Find where the given text appears and provide that cell's center as (x, y) coordinate. 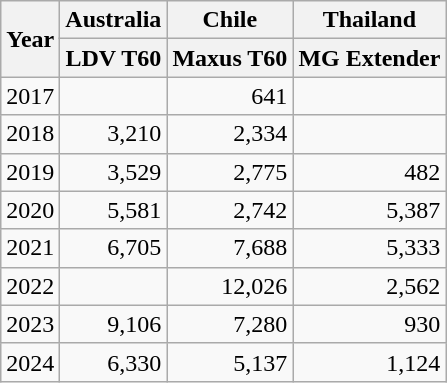
7,688 (230, 248)
2,742 (230, 210)
2,334 (230, 134)
1,124 (370, 362)
641 (230, 96)
Australia (114, 20)
12,026 (230, 286)
2,562 (370, 286)
7,280 (230, 324)
2017 (30, 96)
2023 (30, 324)
Maxus T60 (230, 58)
5,387 (370, 210)
Thailand (370, 20)
2022 (30, 286)
2019 (30, 172)
6,705 (114, 248)
MG Extender (370, 58)
3,210 (114, 134)
2021 (30, 248)
930 (370, 324)
LDV T60 (114, 58)
2,775 (230, 172)
Chile (230, 20)
Year (30, 39)
482 (370, 172)
2018 (30, 134)
5,333 (370, 248)
2020 (30, 210)
5,581 (114, 210)
9,106 (114, 324)
5,137 (230, 362)
2024 (30, 362)
3,529 (114, 172)
6,330 (114, 362)
